Capture the cell that displays the provided text and extract its [x, y] central coordinate. 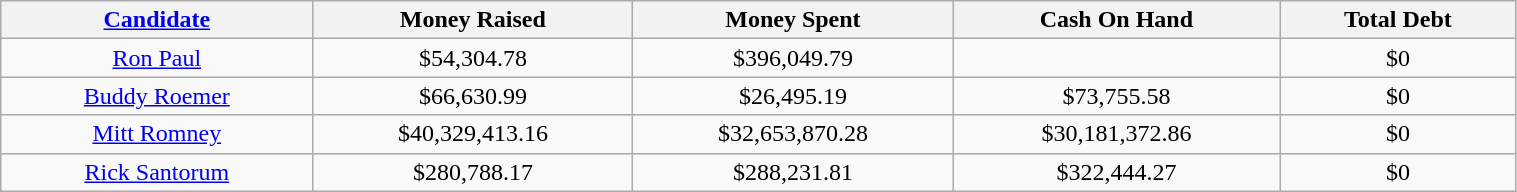
Total Debt [1398, 20]
Candidate [157, 20]
Ron Paul [157, 58]
$73,755.58 [1116, 96]
$322,444.27 [1116, 172]
Cash On Hand [1116, 20]
$54,304.78 [473, 58]
Mitt Romney [157, 134]
Buddy Roemer [157, 96]
Rick Santorum [157, 172]
$30,181,372.86 [1116, 134]
$396,049.79 [793, 58]
$66,630.99 [473, 96]
$280,788.17 [473, 172]
$26,495.19 [793, 96]
$288,231.81 [793, 172]
Money Spent [793, 20]
$32,653,870.28 [793, 134]
$40,329,413.16 [473, 134]
Money Raised [473, 20]
